Extract the [x, y] coordinate from the center of the cell holding the provided text.  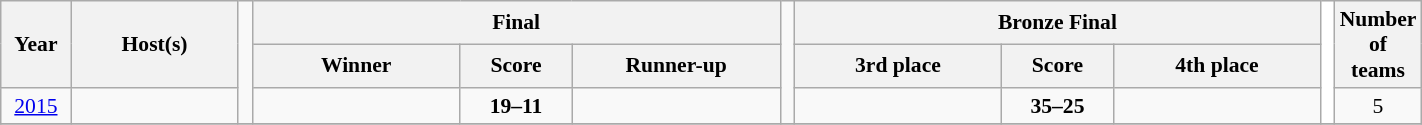
Number of teams [1378, 44]
5 [1378, 106]
Bronze Final [1057, 22]
Runner-up [676, 66]
35–25 [1058, 106]
4th place [1216, 66]
2015 [36, 106]
Host(s) [154, 44]
Winner [356, 66]
Year [36, 44]
Final [516, 22]
19–11 [516, 106]
3rd place [898, 66]
